Pinpoint the cell where the given text exists, returning its (X, Y) midpoint coordinate. 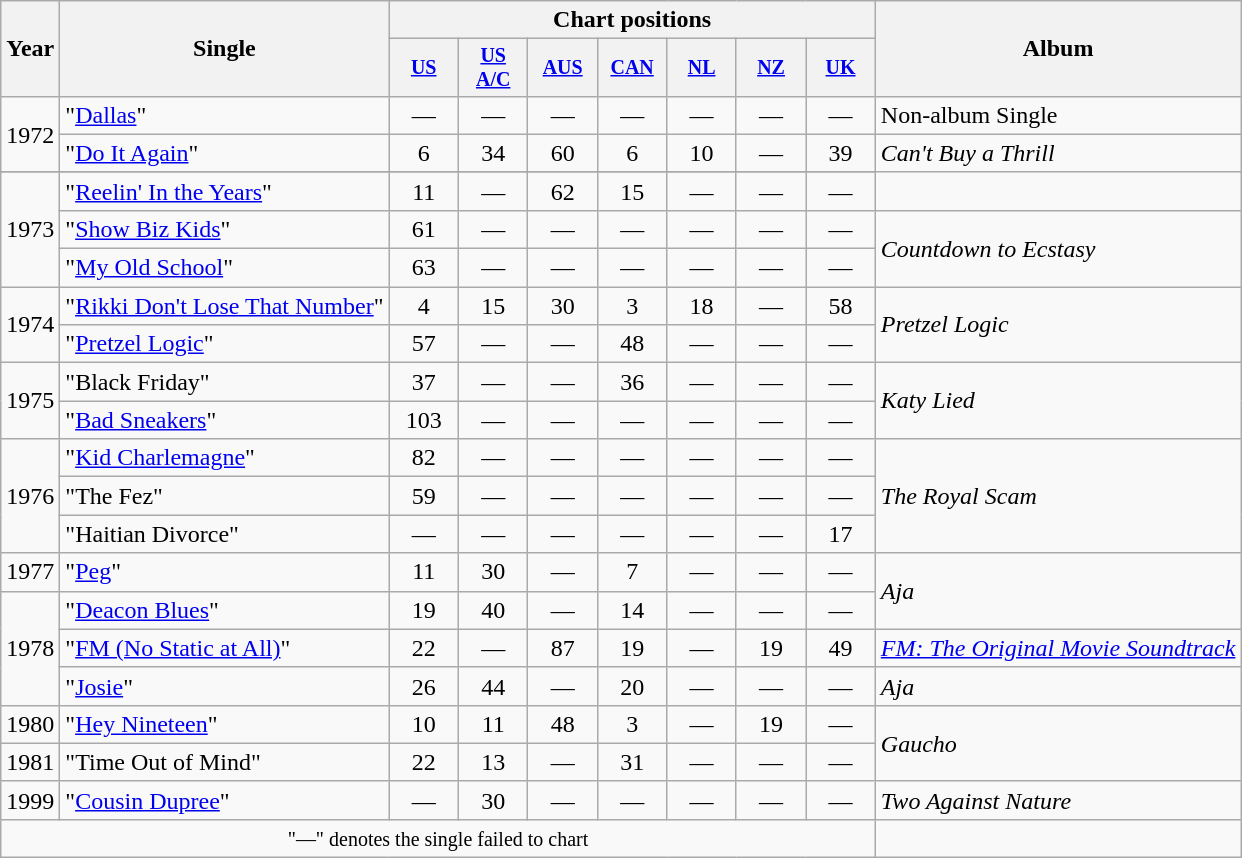
"—" denotes the single failed to chart (438, 838)
61 (424, 229)
1976 (30, 496)
"Hey Nineteen" (224, 724)
60 (562, 153)
103 (424, 420)
1974 (30, 325)
"Show Biz Kids" (224, 229)
13 (492, 762)
"The Fez" (224, 496)
1975 (30, 401)
The Royal Scam (1058, 496)
39 (840, 153)
US (424, 68)
"My Old School" (224, 268)
Countdown to Ecstasy (1058, 248)
49 (840, 648)
"Haitian Divorce" (224, 534)
"Time Out of Mind" (224, 762)
4 (424, 306)
18 (702, 306)
Album (1058, 49)
"Cousin Dupree" (224, 800)
7 (632, 572)
FM: The Original Movie Soundtrack (1058, 648)
AUS (562, 68)
59 (424, 496)
"Bad Sneakers" (224, 420)
20 (632, 686)
57 (424, 344)
UK (840, 68)
17 (840, 534)
1977 (30, 572)
Gaucho (1058, 743)
NL (702, 68)
CAN (632, 68)
14 (632, 610)
Two Against Nature (1058, 800)
40 (492, 610)
"Dallas" (224, 115)
"Kid Charlemagne" (224, 458)
"Josie" (224, 686)
Can't Buy a Thrill (1058, 153)
63 (424, 268)
Year (30, 49)
1978 (30, 648)
26 (424, 686)
62 (562, 191)
Pretzel Logic (1058, 325)
1980 (30, 724)
"FM (No Static at All)" (224, 648)
82 (424, 458)
Single (224, 49)
Katy Lied (1058, 401)
USA/C (492, 68)
Non-album Single (1058, 115)
"Deacon Blues" (224, 610)
1999 (30, 800)
34 (492, 153)
58 (840, 306)
NZ (770, 68)
"Reelin' In the Years" (224, 191)
"Pretzel Logic" (224, 344)
87 (562, 648)
37 (424, 382)
1972 (30, 134)
"Black Friday" (224, 382)
1981 (30, 762)
"Peg" (224, 572)
Chart positions (632, 20)
31 (632, 762)
1973 (30, 229)
44 (492, 686)
"Rikki Don't Lose That Number" (224, 306)
36 (632, 382)
"Do It Again" (224, 153)
